From the cell containing the given text, extract its center point as [X, Y] coordinate. 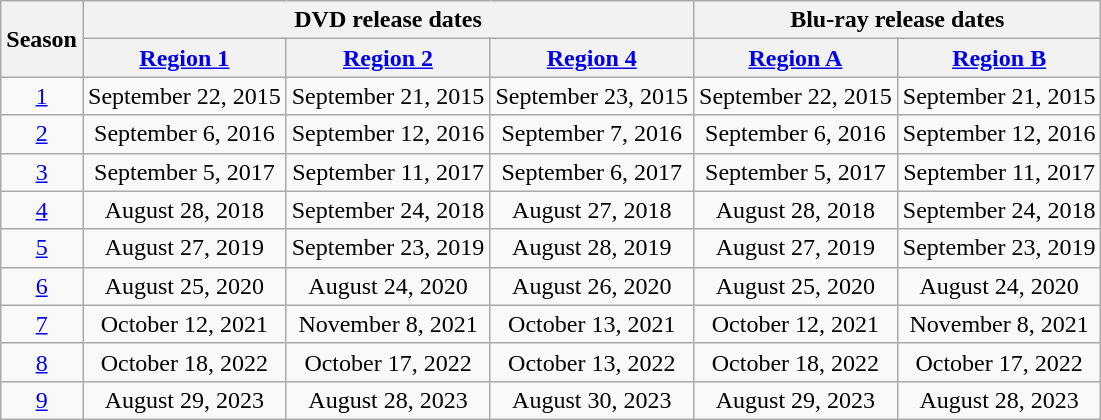
Blu-ray release dates [898, 20]
9 [42, 400]
September 7, 2016 [592, 134]
4 [42, 210]
September 23, 2015 [592, 96]
August 30, 2023 [592, 400]
2 [42, 134]
3 [42, 172]
Region 1 [184, 58]
1 [42, 96]
5 [42, 248]
August 26, 2020 [592, 286]
Region A [796, 58]
DVD release dates [388, 20]
6 [42, 286]
Region B [999, 58]
Region 2 [388, 58]
7 [42, 324]
October 13, 2022 [592, 362]
Season [42, 39]
8 [42, 362]
August 28, 2019 [592, 248]
September 6, 2017 [592, 172]
October 13, 2021 [592, 324]
August 27, 2018 [592, 210]
Region 4 [592, 58]
